Provide the (x, y) coordinate of the cell's center where the given text is located.  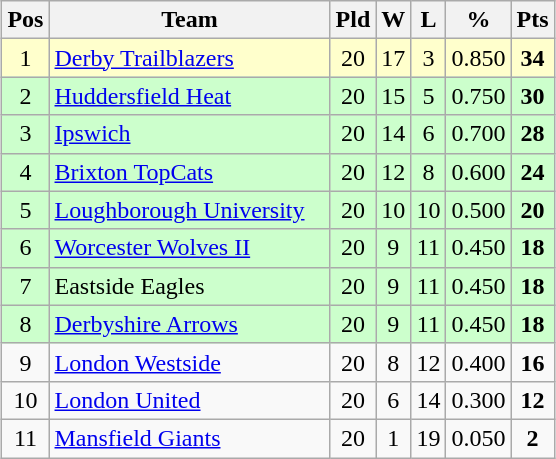
0.750 (478, 96)
% (478, 20)
Eastside Eagles (190, 286)
Team (190, 20)
0.700 (478, 134)
Worcester Wolves II (190, 248)
0.300 (478, 400)
London United (190, 400)
Brixton TopCats (190, 172)
4 (26, 172)
L (428, 20)
0.050 (478, 438)
24 (532, 172)
28 (532, 134)
Mansfield Giants (190, 438)
16 (532, 362)
7 (26, 286)
Loughborough University (190, 210)
0.850 (478, 58)
Ipswich (190, 134)
17 (394, 58)
34 (532, 58)
Derby Trailblazers (190, 58)
Pts (532, 20)
0.600 (478, 172)
Pld (353, 20)
0.400 (478, 362)
London Westside (190, 362)
15 (394, 96)
Huddersfield Heat (190, 96)
Derbyshire Arrows (190, 324)
0.500 (478, 210)
Pos (26, 20)
19 (428, 438)
30 (532, 96)
W (394, 20)
